Search for the cell housing the specified text and yield its (X, Y) center coordinate. 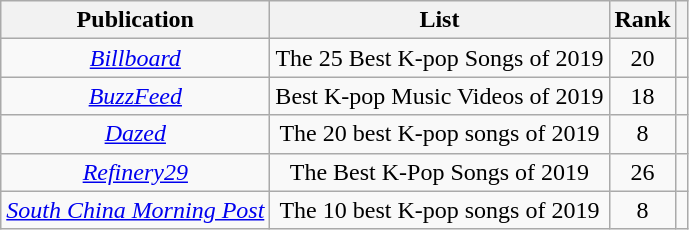
Rank (642, 20)
Dazed (136, 134)
Billboard (136, 58)
The 10 best K-pop songs of 2019 (440, 210)
Publication (136, 20)
The 20 best K-pop songs of 2019 (440, 134)
BuzzFeed (136, 96)
26 (642, 172)
Best K-pop Music Videos of 2019 (440, 96)
The 25 Best K-pop Songs of 2019 (440, 58)
18 (642, 96)
The Best K-Pop Songs of 2019 (440, 172)
20 (642, 58)
Refinery29 (136, 172)
South China Morning Post (136, 210)
List (440, 20)
